Scan for the cell matching the given text and deliver its (X, Y) coordinate at center. 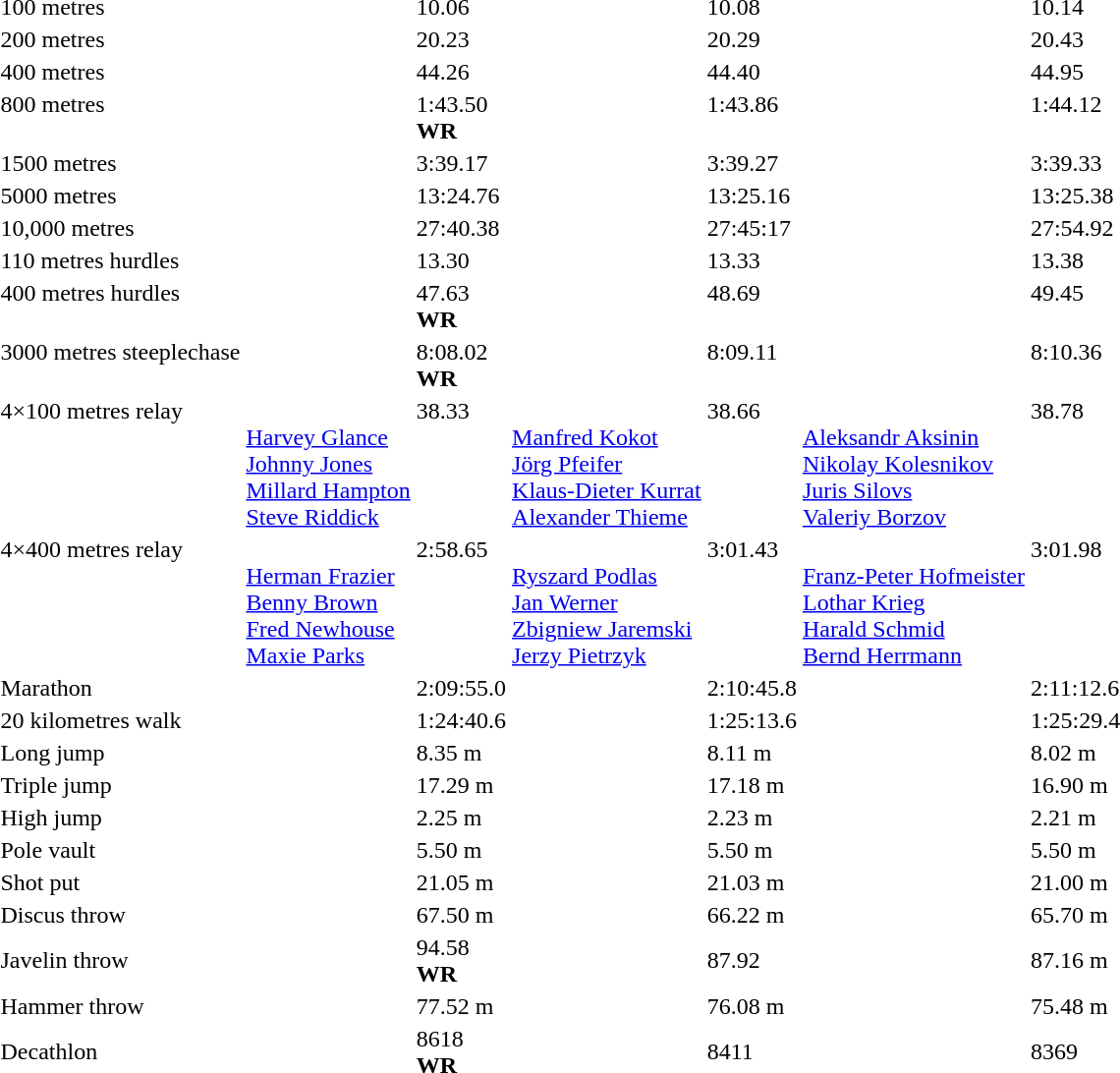
20.23 (461, 39)
13:24.76 (461, 196)
67.50 m (461, 915)
21.03 m (752, 882)
17.18 m (752, 785)
38.66 (752, 464)
27:45:17 (752, 228)
1:43.50 WR (461, 118)
20.29 (752, 39)
3:39.27 (752, 163)
8:09.11 (752, 366)
Manfred KokotJörg PfeiferKlaus-Dieter KurratAlexander Thieme (607, 464)
66.22 m (752, 915)
8.35 m (461, 753)
76.08 m (752, 1006)
3:39.17 (461, 163)
2:58.65 (461, 602)
2.23 m (752, 818)
13.30 (461, 260)
13:25.16 (752, 196)
Aleksandr AksininNikolay KolesnikovJuris SilovsValeriy Borzov (914, 464)
Herman FrazierBenny BrownFred NewhouseMaxie Parks (328, 602)
47.63 WR (461, 307)
94.58 WR (461, 961)
13.33 (752, 260)
2.25 m (461, 818)
38.33 (461, 464)
44.26 (461, 72)
1:24:40.6 (461, 720)
3:01.43 (752, 602)
Franz-Peter HofmeisterLothar KriegHarald SchmidBernd Herrmann (914, 602)
17.29 m (461, 785)
8:08.02 WR (461, 366)
1:25:13.6 (752, 720)
27:40.38 (461, 228)
2:09:55.0 (461, 688)
77.52 m (461, 1006)
8.11 m (752, 753)
44.40 (752, 72)
Ryszard PodlasJan WernerZbigniew JaremskiJerzy Pietrzyk (607, 602)
21.05 m (461, 882)
1:43.86 (752, 118)
2:10:45.8 (752, 688)
87.92 (752, 961)
Harvey GlanceJohnny JonesMillard HamptonSteve Riddick (328, 464)
48.69 (752, 307)
